Output the (X, Y) coordinate of the center of the cell containing the given text.  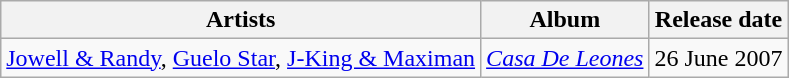
Jowell & Randy, Guelo Star, J-King & Maximan (241, 58)
Casa De Leones (565, 58)
Album (565, 20)
26 June 2007 (718, 58)
Release date (718, 20)
Artists (241, 20)
